Search for the cell housing the specified text and yield its [X, Y] center coordinate. 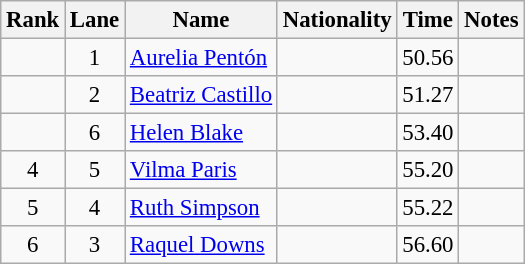
Nationality [336, 20]
Ruth Simpson [202, 208]
55.20 [428, 170]
50.56 [428, 58]
Helen Blake [202, 133]
3 [95, 245]
Rank [33, 20]
1 [95, 58]
51.27 [428, 95]
Name [202, 20]
55.22 [428, 208]
Aurelia Pentón [202, 58]
Beatriz Castillo [202, 95]
53.40 [428, 133]
Lane [95, 20]
Raquel Downs [202, 245]
56.60 [428, 245]
Notes [492, 20]
2 [95, 95]
Time [428, 20]
Vilma Paris [202, 170]
